Provide the [X, Y] coordinate of the cell's center where the given text is located.  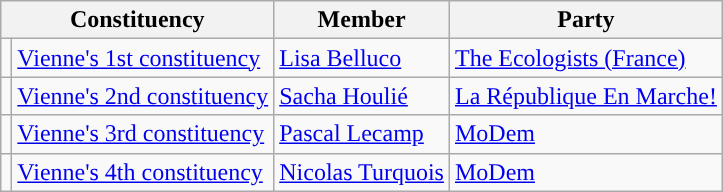
Vienne's 1st constituency [143, 58]
La République En Marche! [586, 96]
Sacha Houlié [362, 96]
Vienne's 4th constituency [143, 172]
Vienne's 3rd constituency [143, 134]
The Ecologists (France) [586, 58]
Nicolas Turquois [362, 172]
Party [586, 20]
Constituency [138, 20]
Vienne's 2nd constituency [143, 96]
Member [362, 20]
Pascal Lecamp [362, 134]
Lisa Belluco [362, 58]
